Identify which cell holds the provided text, then report its (x, y) central coordinate. 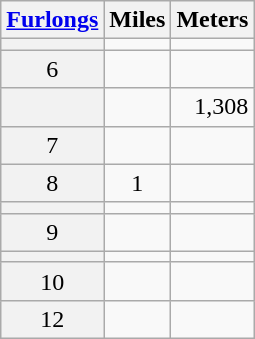
12 (52, 319)
8 (52, 183)
6 (52, 69)
1,308 (212, 107)
9 (52, 232)
Furlongs (52, 20)
Meters (212, 20)
10 (52, 281)
Miles (138, 20)
1 (138, 183)
7 (52, 145)
